Return the [x, y] coordinate for the center point of the cell that contains the specified text.  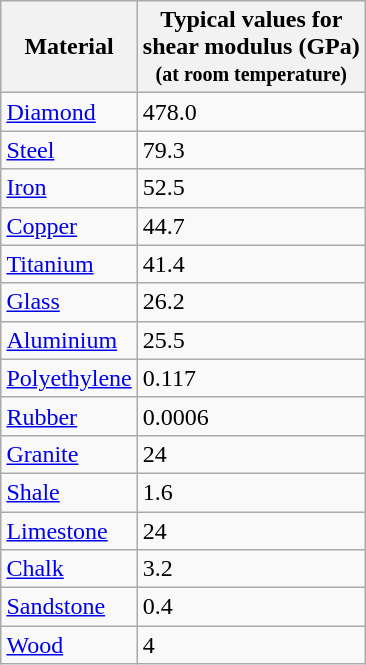
1.6 [251, 492]
Wood [69, 645]
Sandstone [69, 607]
0.117 [251, 378]
Copper [69, 226]
478.0 [251, 112]
79.3 [251, 150]
4 [251, 645]
Limestone [69, 531]
25.5 [251, 340]
44.7 [251, 226]
Diamond [69, 112]
41.4 [251, 264]
Glass [69, 302]
Chalk [69, 569]
0.0006 [251, 416]
Granite [69, 454]
26.2 [251, 302]
Material [69, 47]
0.4 [251, 607]
52.5 [251, 188]
Aluminium [69, 340]
3.2 [251, 569]
Typical values for shear modulus (GPa) (at room temperature) [251, 47]
Rubber [69, 416]
Steel [69, 150]
Polyethylene [69, 378]
Iron [69, 188]
Shale [69, 492]
Titanium [69, 264]
